Pinpoint the cell where the given text exists, returning its [X, Y] midpoint coordinate. 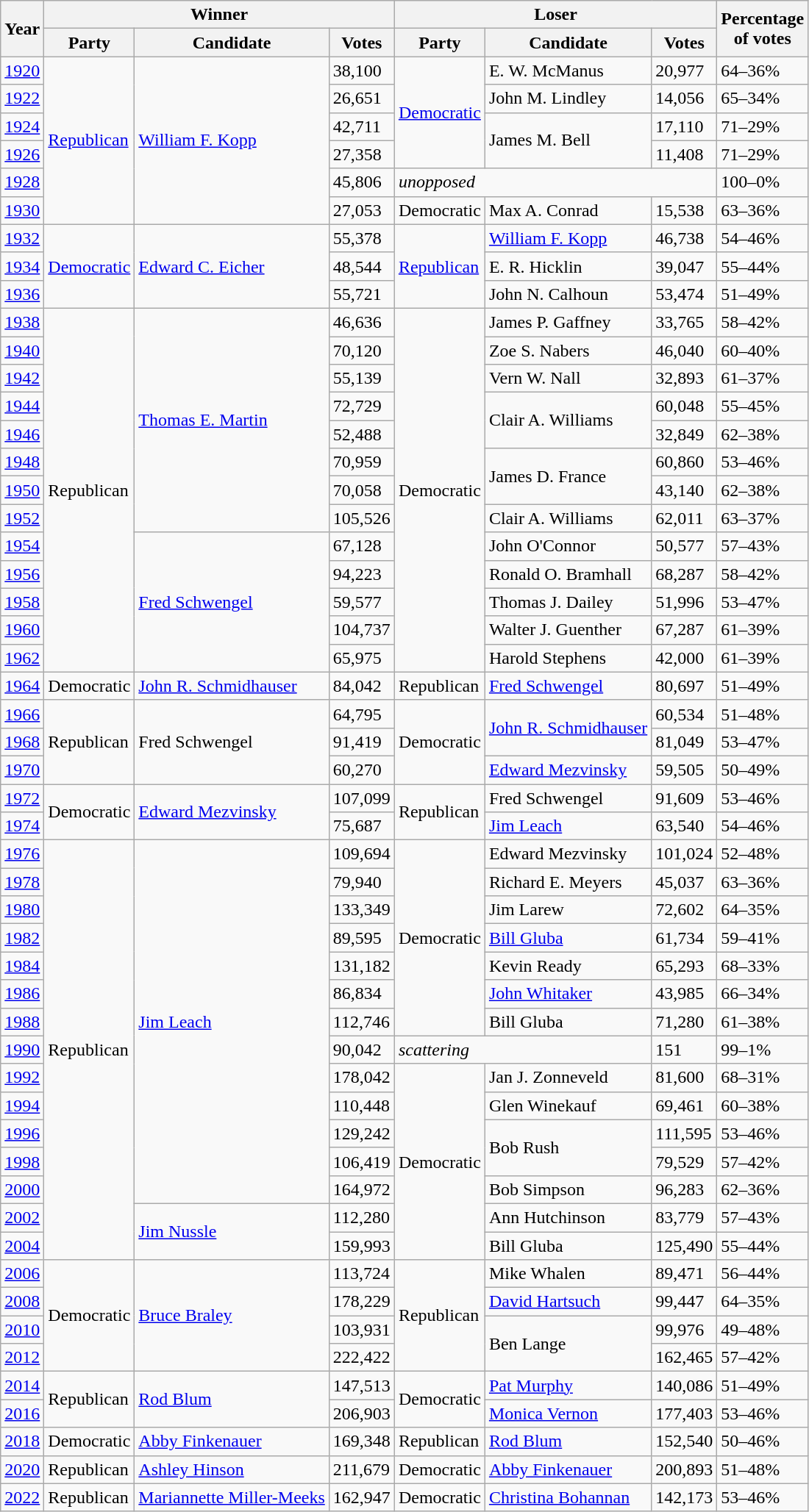
1960 [22, 630]
106,419 [362, 1161]
scattering [522, 1050]
91,419 [362, 742]
32,893 [684, 379]
99–1% [763, 1050]
2000 [22, 1189]
Pat Murphy [568, 1386]
Christina Bohannan [568, 1497]
89,471 [684, 1274]
52,488 [362, 434]
69,461 [684, 1106]
2020 [22, 1469]
206,903 [362, 1414]
Mariannette Miller-Meeks [232, 1497]
John N. Calhoun [568, 294]
94,223 [362, 574]
68–31% [763, 1078]
1956 [22, 574]
2004 [22, 1246]
Kevin Ready [568, 966]
Thomas E. Martin [232, 420]
55,378 [362, 238]
1962 [22, 658]
1940 [22, 351]
1978 [22, 882]
14,056 [684, 98]
1950 [22, 490]
52–48% [763, 854]
81,600 [684, 1078]
Vern W. Nall [568, 379]
63,540 [684, 826]
162,947 [362, 1497]
2016 [22, 1414]
79,529 [684, 1161]
72,602 [684, 910]
70,120 [362, 351]
133,349 [362, 910]
140,086 [684, 1386]
1920 [22, 71]
90,042 [362, 1050]
159,993 [362, 1246]
110,448 [362, 1106]
45,037 [684, 882]
60–38% [763, 1106]
107,099 [362, 798]
105,526 [362, 518]
James D. France [568, 476]
Monica Vernon [568, 1414]
96,283 [684, 1189]
64–36% [763, 71]
2018 [22, 1441]
66–34% [763, 994]
129,242 [362, 1133]
46,636 [362, 322]
1966 [22, 714]
53,474 [684, 294]
70,959 [362, 462]
2014 [22, 1386]
Zoe S. Nabers [568, 351]
100–0% [763, 182]
27,358 [362, 154]
2008 [22, 1302]
1996 [22, 1133]
131,182 [362, 966]
1954 [22, 546]
48,544 [362, 266]
1930 [22, 210]
200,893 [684, 1469]
2022 [22, 1497]
John Whitaker [568, 994]
John O'Connor [568, 546]
62,011 [684, 518]
1972 [22, 798]
26,651 [362, 98]
James M. Bell [568, 140]
46,040 [684, 351]
61–38% [763, 1022]
1926 [22, 154]
49–48% [763, 1330]
111,595 [684, 1133]
1992 [22, 1078]
103,931 [362, 1330]
1932 [22, 238]
1976 [22, 854]
E. R. Hicklin [568, 266]
1998 [22, 1161]
55,721 [362, 294]
Bruce Braley [232, 1316]
45,806 [362, 182]
32,849 [684, 434]
72,729 [362, 406]
33,765 [684, 322]
125,490 [684, 1246]
113,724 [362, 1274]
Glen Winekauf [568, 1106]
162,465 [684, 1358]
112,746 [362, 1022]
Edward C. Eicher [232, 266]
Percentageof votes [763, 29]
51,996 [684, 602]
83,779 [684, 1217]
1958 [22, 602]
178,229 [362, 1302]
42,711 [362, 126]
E. W. McManus [568, 71]
89,595 [362, 938]
1946 [22, 434]
1974 [22, 826]
1938 [22, 322]
2010 [22, 1330]
99,976 [684, 1330]
Richard E. Meyers [568, 882]
1968 [22, 742]
101,024 [684, 854]
2002 [22, 1217]
unopposed [555, 182]
1944 [22, 406]
1936 [22, 294]
59,577 [362, 602]
1980 [22, 910]
Walter J. Guenther [568, 630]
17,110 [684, 126]
1990 [22, 1050]
91,609 [684, 798]
46,738 [684, 238]
Jim Nussle [232, 1231]
43,985 [684, 994]
Loser [555, 15]
2012 [22, 1358]
70,058 [362, 490]
84,042 [362, 686]
60,860 [684, 462]
68–33% [763, 966]
61–37% [763, 379]
David Hartsuch [568, 1302]
39,047 [684, 266]
1994 [22, 1106]
147,513 [362, 1386]
Bob Simpson [568, 1189]
65–34% [763, 98]
61,734 [684, 938]
177,403 [684, 1414]
1922 [22, 98]
42,000 [684, 658]
1982 [22, 938]
63–37% [763, 518]
15,538 [684, 210]
Jim Larew [568, 910]
142,173 [684, 1497]
Bob Rush [568, 1147]
Harold Stephens [568, 658]
Ben Lange [568, 1344]
109,694 [362, 854]
1984 [22, 966]
1986 [22, 994]
56–44% [763, 1274]
27,053 [362, 210]
79,940 [362, 882]
55–45% [763, 406]
1924 [22, 126]
1988 [22, 1022]
1942 [22, 379]
Ashley Hinson [232, 1469]
169,348 [362, 1441]
50,577 [684, 546]
Ann Hutchinson [568, 1217]
60–40% [763, 351]
2006 [22, 1274]
59–41% [763, 938]
11,408 [684, 154]
152,540 [684, 1441]
99,447 [684, 1302]
43,140 [684, 490]
Mike Whalen [568, 1274]
80,697 [684, 686]
222,422 [362, 1358]
71,280 [684, 1022]
104,737 [362, 630]
Ronald O. Bramhall [568, 574]
60,270 [362, 770]
1970 [22, 770]
1952 [22, 518]
65,293 [684, 966]
62–36% [763, 1189]
75,687 [362, 826]
60,048 [684, 406]
20,977 [684, 71]
38,100 [362, 71]
86,834 [362, 994]
1928 [22, 182]
1964 [22, 686]
Max A. Conrad [568, 210]
59,505 [684, 770]
211,679 [362, 1469]
50–49% [763, 770]
Winner [219, 15]
151 [684, 1050]
50–46% [763, 1441]
64,795 [362, 714]
65,975 [362, 658]
55,139 [362, 379]
81,049 [684, 742]
68,287 [684, 574]
178,042 [362, 1078]
67,287 [684, 630]
Jan J. Zonneveld [568, 1078]
60,534 [684, 714]
James P. Gaffney [568, 322]
Thomas J. Dailey [568, 602]
John M. Lindley [568, 98]
1934 [22, 266]
67,128 [362, 546]
Year [22, 29]
112,280 [362, 1217]
164,972 [362, 1189]
1948 [22, 462]
